Provide the [x, y] coordinate of the cell's center where the given text is located.  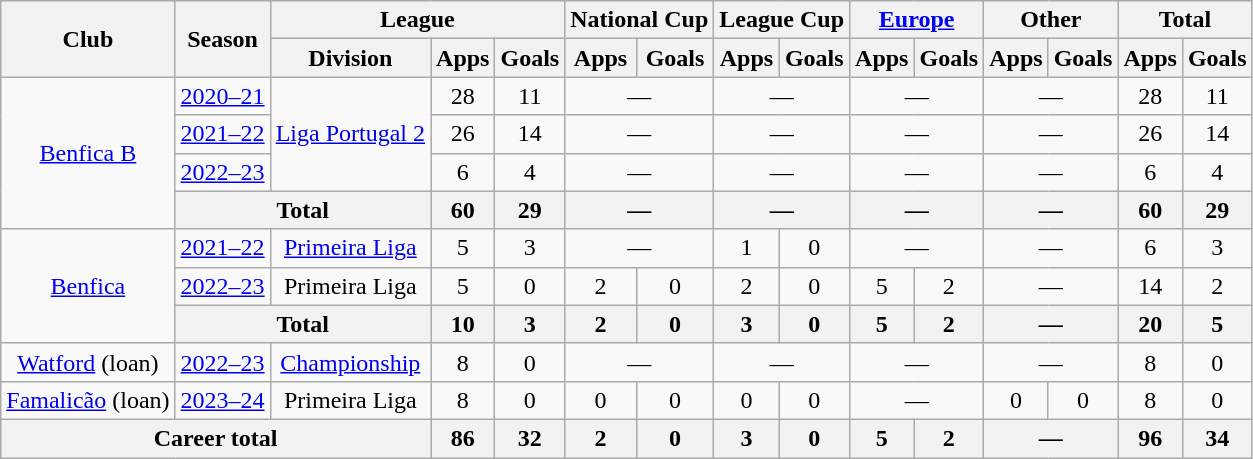
2023–24 [222, 400]
Watford (loan) [88, 362]
Benfica [88, 286]
96 [1150, 438]
1 [746, 248]
Championship [350, 362]
Season [222, 39]
Career total [216, 438]
2020–21 [222, 96]
32 [530, 438]
League Cup [782, 20]
34 [1217, 438]
Benfica B [88, 153]
10 [463, 324]
Famalicão (loan) [88, 400]
Other [1051, 20]
Club [88, 39]
Division [350, 58]
Europe [917, 20]
League [418, 20]
86 [463, 438]
National Cup [640, 20]
Liga Portugal 2 [350, 134]
20 [1150, 324]
